Pinpoint the cell where the given text exists, returning its (x, y) midpoint coordinate. 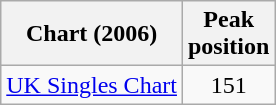
Peakposition (228, 34)
UK Singles Chart (92, 85)
151 (228, 85)
Chart (2006) (92, 34)
